Search for the cell housing the specified text and yield its [X, Y] center coordinate. 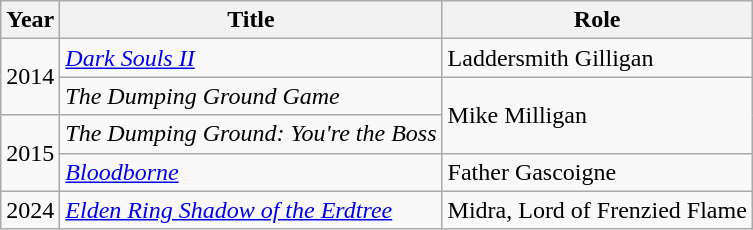
Year [30, 20]
Role [597, 20]
Father Gascoigne [597, 172]
Title [251, 20]
Laddersmith Gilligan [597, 58]
The Dumping Ground: You're the Boss [251, 134]
Mike Milligan [597, 115]
Bloodborne [251, 172]
Elden Ring Shadow of the Erdtree [251, 210]
Midra, Lord of Frenzied Flame [597, 210]
2024 [30, 210]
Dark Souls II [251, 58]
2015 [30, 153]
2014 [30, 77]
The Dumping Ground Game [251, 96]
